Scan for the cell matching the given text and deliver its [x, y] coordinate at center. 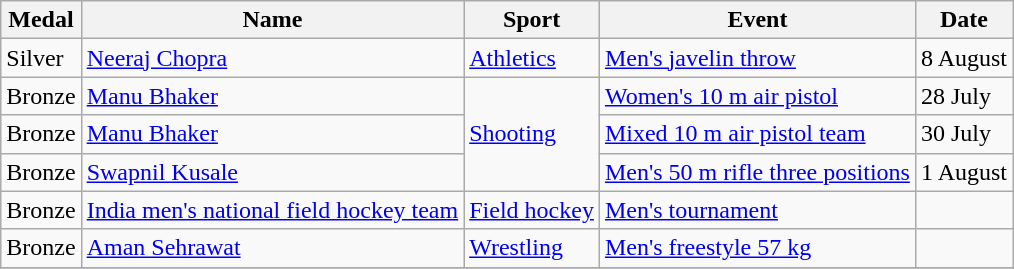
Silver [41, 58]
8 August [964, 58]
Mixed 10 m air pistol team [757, 134]
Date [964, 20]
Sport [532, 20]
Medal [41, 20]
Women's 10 m air pistol [757, 96]
28 July [964, 96]
India men's national field hockey team [272, 210]
Event [757, 20]
Shooting [532, 134]
Aman Sehrawat [272, 248]
Athletics [532, 58]
Men's javelin throw [757, 58]
30 July [964, 134]
Swapnil Kusale [272, 172]
Wrestling [532, 248]
Men's tournament [757, 210]
Field hockey [532, 210]
Men's 50 m rifle three positions [757, 172]
Neeraj Chopra [272, 58]
Name [272, 20]
Men's freestyle 57 kg [757, 248]
1 August [964, 172]
